Return (X, Y) of the center of cell containing provided text 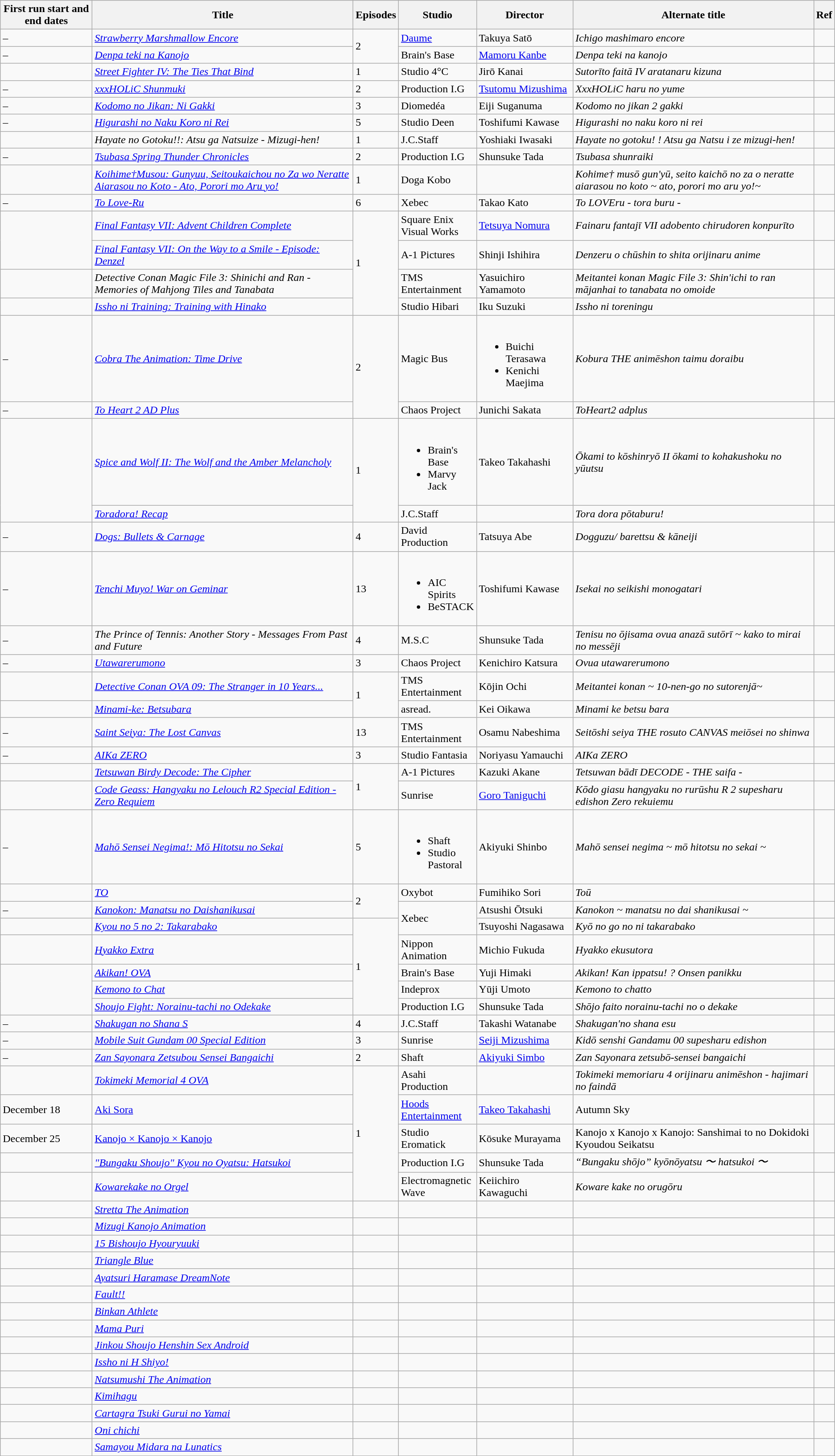
Episodes (376, 15)
Hayate no Gotoku!!: Atsu ga Natsuize - Mizugi-hen! (223, 140)
Yoshiaki Iwasaki (525, 140)
TO (223, 893)
Denzeru o chūshin to shita orijinaru anime (694, 254)
Nippon Animation (438, 950)
Binkan Athlete (223, 1311)
Mama Puri (223, 1328)
Michio Fukuda (525, 950)
Akikan! OVA (223, 973)
Iku Suzuki (525, 307)
Kyou no 5 no 2: Takarabako (223, 927)
Zan Sayonara zetsubō-sensei bangaichi (694, 1057)
First run start and end dates (46, 15)
Tsubasa shunraiki (694, 157)
Street Fighter IV: The Ties That Bind (223, 72)
Hayate no gotoku! ! Atsu ga Natsu i ze mizugi-hen! (694, 140)
Takuya Satō (525, 38)
Minami-ke: Betsubara (223, 709)
Shoujo Fight: Norainu-tachi no Odekake (223, 1006)
Code Geass: Hangyaku no Lelouch R2 Special Edition - Zero Requiem (223, 795)
Detective Conan Magic File 3: Shinichi and Ran - Memories of Mahjong Tiles and Tanabata (223, 284)
M.S.C (438, 640)
Noriyasu Yamauchi (525, 755)
Alternate title (694, 15)
Ref (824, 15)
Brain's BaseMarvy Jack (438, 462)
Stretta The Animation (223, 1209)
Studio 4°C (438, 72)
The Prince of Tennis: Another Story - Messages From Past and Future (223, 640)
Tsutomu Mizushima (525, 89)
Cobra The Animation: Time Drive (223, 359)
Higurashi no naku koro ni rei (694, 123)
Takao Kato (525, 202)
Kanojo × Kanojo × Kanojo (223, 1138)
Ovua utawarerumono (694, 663)
Fumihiko Sori (525, 893)
Spice and Wolf II: The Wolf and the Amber Melancholy (223, 462)
Tsubasa Spring Thunder Chronicles (223, 157)
Fault!! (223, 1294)
Atsushi Ōtsuki (525, 910)
Kazuki Akane (525, 772)
Issho ni Training: Training with Hinako (223, 307)
Kanojo x Kanojo x Kanojo: Sanshimai to no Dokidoki Kyoudou Seikatsu (694, 1138)
Triangle Blue (223, 1260)
Kimihagu (223, 1396)
Keiichiro Kawaguchi (525, 1186)
“Bungaku shōjo” kyōnōyatsu 〜 hatsukoi 〜 (694, 1162)
Issho ni toreningu (694, 307)
Detective Conan OVA 09: The Stranger in 10 Years... (223, 686)
Tetsuya Nomura (525, 226)
Osamu Nabeshima (525, 732)
Cartagra Tsuki Gurui no Yamai (223, 1413)
Kobura THE animēshon taimu doraibu (694, 359)
To Heart 2 AD Plus (223, 410)
Electromagnetic Wave (438, 1186)
Higurashi no Naku Koro ni Rei (223, 123)
Daume (438, 38)
Aki Sora (223, 1110)
Kowarekake no Orgel (223, 1186)
Buichi TerasawaKenichi Maejima (525, 359)
6 (376, 202)
Ichigo mashimaro encore (694, 38)
asread. (438, 709)
Natsumushi The Animation (223, 1379)
Studio Deen (438, 123)
Kyō no go no ni takarabako (694, 927)
Kanokon: Manatsu no Daishanikusai (223, 910)
December 18 (46, 1110)
Meitantei konan ~ 10-nen-go no sutorenjā~ (694, 686)
Jinkou Shoujo Henshin Sex Android (223, 1345)
Shaft (438, 1057)
Kodomo no jikan 2 gakki (694, 106)
Ayatsuri Haramase DreamNote (223, 1277)
Asahi Production (438, 1080)
Toradora! Recap (223, 514)
Yasuichiro Yamamoto (525, 284)
Tokimeki memoriaru 4 orijinaru animēshon - hajimari no faindā (694, 1080)
David Production (438, 537)
Mahō Sensei Negima!: Mō Hitotsu no Sekai (223, 847)
Fainaru fantajī VII adobento chirudoren konpurīto (694, 226)
"Bungaku Shoujo" Kyou no Oyatsu: Hatsukoi (223, 1162)
Studio Fantasia (438, 755)
Title (223, 15)
Kōjin Ochi (525, 686)
Final Fantasy VII: Advent Children Complete (223, 226)
Studio Hibari (438, 307)
Kohime† musō gun'yū, seito kaichō no za o neratte aiarasou no koto ~ ato, porori mo aru yo!~ (694, 179)
Utawarerumono (223, 663)
Dogguzu/ barettsu & kāneiji (694, 537)
Tetsuwan Birdy Decode: The Cipher (223, 772)
Junichi Sakata (525, 410)
Doga Kobo (438, 179)
AIC SpiritsBeSTACK (438, 589)
Koware kake no orugōru (694, 1186)
Denpa teki na kanojo (694, 55)
Hyakko ekusutora (694, 950)
Tora dora pōtaburu! (694, 514)
Jirō Kanai (525, 72)
Issho ni H Shiyo! (223, 1362)
Tetsuwan bādī DECODE - THE saifa - (694, 772)
Shakugan'no shana esu (694, 1023)
xxxHOLiC Shunmuki (223, 89)
Tokimeki Memorial 4 OVA (223, 1080)
Shinji Ishihira (525, 254)
Yuji Himaki (525, 973)
December 25 (46, 1138)
Akiyuki Simbo (525, 1057)
Hoods Entertainment (438, 1110)
Diomedéa (438, 106)
Saint Seiya: The Lost Canvas (223, 732)
Ōkami to kōshinryō II ōkami to kohakushoku no yūutsu (694, 462)
Mahō sensei negima ~ mō hitotsu no sekai ~ (694, 847)
Tatsuya Abe (525, 537)
Tenchi Muyo! War on Geminar (223, 589)
Eiji Suganuma (525, 106)
Final Fantasy VII: On the Way to a Smile - Episode: Denzel (223, 254)
Samayou Midara na Lunatics (223, 1447)
Kōsuke Murayama (525, 1138)
Studio (438, 15)
Meitantei konan Magic File 3: Shin'ichi to ran mājanhai to tanabata no omoide (694, 284)
Autumn Sky (694, 1110)
Kodomo no Jikan: Ni Gakki (223, 106)
Seiji Mizushima (525, 1040)
Mobile Suit Gundam 00 Special Edition (223, 1040)
XxxHOLiC haru no yume (694, 89)
Koihime†Musou: Gunyuu, Seitoukaichou no Za wo Neratte Aiarasou no Koto - Ato, Porori mo Aru yo! (223, 179)
Magic Bus (438, 359)
Mamoru Kanbe (525, 55)
ShaftStudio Pastoral (438, 847)
Seitōshi seiya THE rosuto CANVAS meiōsei no shinwa (694, 732)
Yūji Umoto (525, 990)
Takashi Watanabe (525, 1023)
Strawberry Marshmallow Encore (223, 38)
Goro Taniguchi (525, 795)
Indeprox (438, 990)
Kidō senshi Gandamu 00 supesharu edishon (694, 1040)
Kei Oikawa (525, 709)
Hyakko Extra (223, 950)
Dogs: Bullets & Carnage (223, 537)
Isekai no seikishi monogatari (694, 589)
Oxybot (438, 893)
Kenichiro Katsura (525, 663)
Tsuyoshi Nagasawa (525, 927)
Shakugan no Shana S (223, 1023)
Studio Eromatick (438, 1138)
To LOVEru - tora buru - (694, 202)
Kemono to chatto (694, 990)
Akiyuki Shinbo (525, 847)
15 Bishoujo Hyouryuuki (223, 1243)
Kanokon ~ manatsu no dai shanikusai ~ (694, 910)
Oni chichi (223, 1430)
Director (525, 15)
Minami ke betsu bara (694, 709)
Zan Sayonara Zetsubou Sensei Bangaichi (223, 1057)
Denpa teki na Kanojo (223, 55)
To Love-Ru (223, 202)
ToHeart2 adplus (694, 410)
Kōdo giasu hangyaku no rurūshu R 2 supesharu edishon Zero rekuiemu (694, 795)
Square Enix Visual Works (438, 226)
Kemono to Chat (223, 990)
Tenisu no ōjisama ovua anazā sutōrī ~ kako to mirai no messēji (694, 640)
Mizugi Kanojo Animation (223, 1226)
Toū (694, 893)
Shōjo faito norainu-tachi no o dekake (694, 1006)
Akikan! Kan ippatsu! ? Onsen panikku (694, 973)
Sutorīto faitā IV aratanaru kizuna (694, 72)
